Find where the given text appears and provide that cell's center as [X, Y] coordinate. 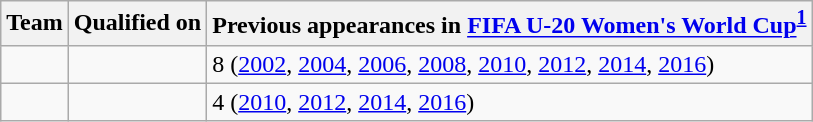
Previous appearances in FIFA U-20 Women's World Cup1 [510, 24]
4 (2010, 2012, 2014, 2016) [510, 102]
Team [35, 24]
Qualified on [137, 24]
8 (2002, 2004, 2006, 2008, 2010, 2012, 2014, 2016) [510, 64]
